Search for the cell housing the specified text and yield its [X, Y] center coordinate. 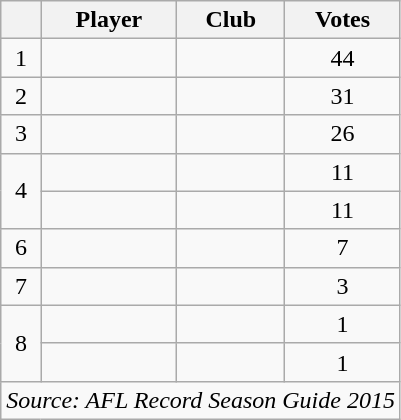
Votes [343, 20]
8 [21, 343]
26 [343, 134]
Club [231, 20]
6 [21, 248]
44 [343, 58]
31 [343, 96]
Source: AFL Record Season Guide 2015 [201, 400]
4 [21, 191]
2 [21, 96]
Player [109, 20]
